Determine the (x, y) coordinate at the center of the cell enclosing the given text.  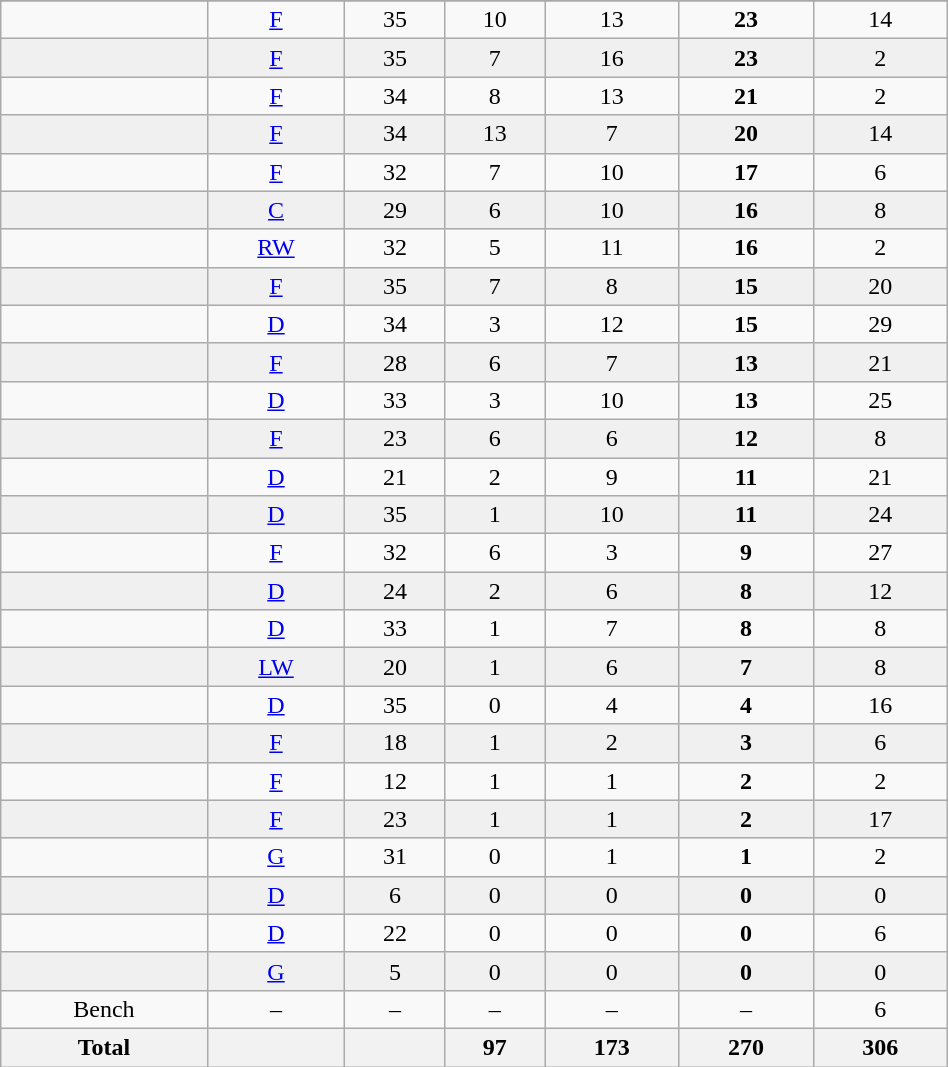
22 (395, 933)
306 (880, 1047)
97 (495, 1047)
18 (395, 743)
RW (276, 248)
LW (276, 667)
C (276, 210)
27 (880, 553)
31 (395, 857)
25 (880, 400)
Bench (104, 1009)
28 (395, 362)
Total (104, 1047)
173 (612, 1047)
270 (746, 1047)
